Scan for the cell matching the given text and deliver its [X, Y] coordinate at center. 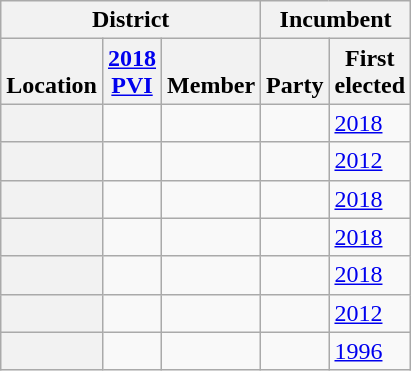
Party [295, 72]
2018PVI [132, 72]
Incumbent [336, 20]
Location [52, 72]
Firstelected [370, 72]
District [131, 20]
1996 [370, 351]
Member [212, 72]
